For the text-containing cell, return its midpoint in [X, Y] coordinate format. 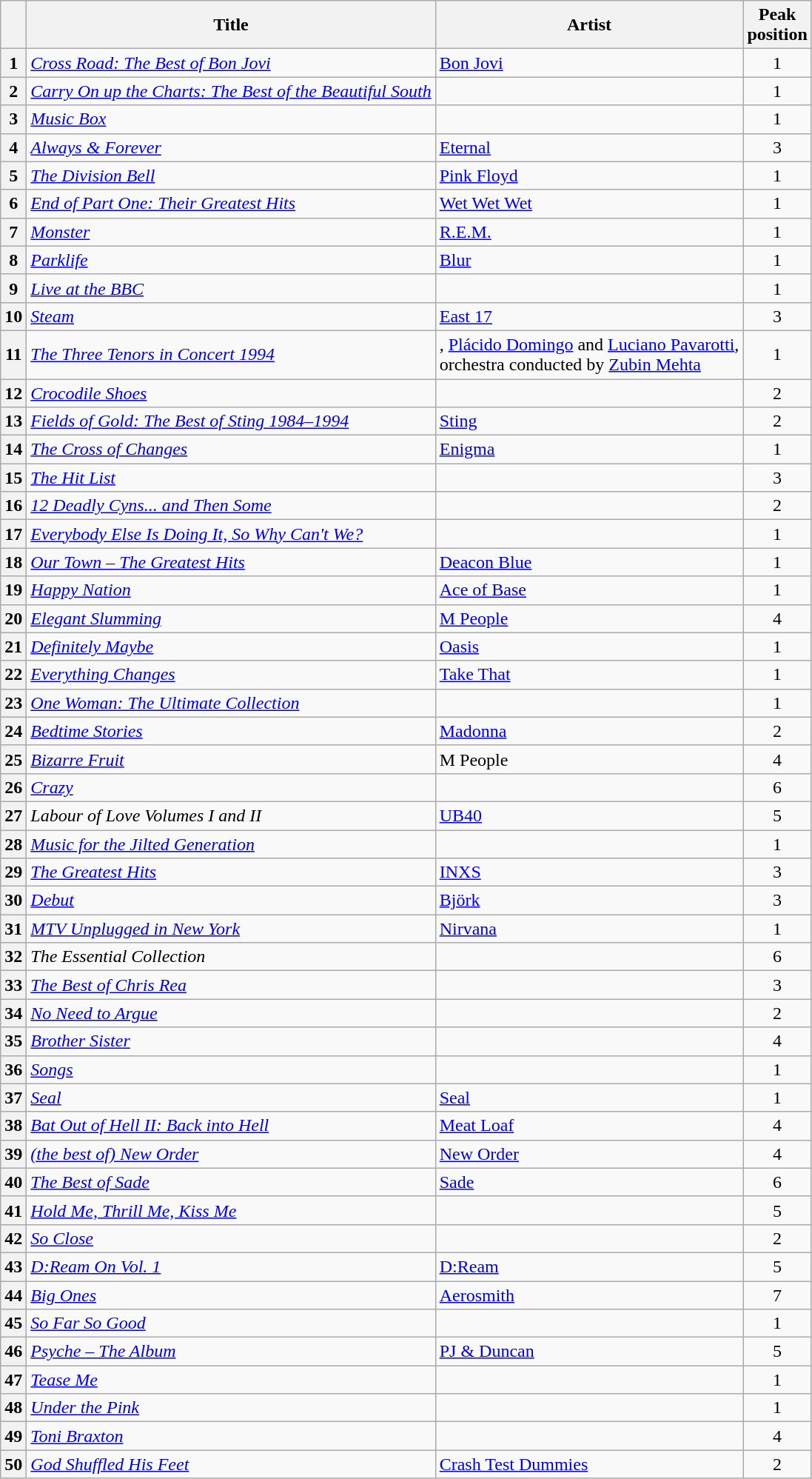
Happy Nation [231, 590]
Brother Sister [231, 1041]
The Hit List [231, 478]
Elegant Slumming [231, 618]
MTV Unplugged in New York [231, 929]
12 [13, 393]
Toni Braxton [231, 1436]
Meat Loaf [589, 1126]
23 [13, 703]
INXS [589, 872]
Parklife [231, 260]
Debut [231, 901]
37 [13, 1098]
50 [13, 1464]
39 [13, 1154]
One Woman: The Ultimate Collection [231, 703]
20 [13, 618]
The Division Bell [231, 176]
49 [13, 1436]
The Essential Collection [231, 957]
Everything Changes [231, 675]
Bon Jovi [589, 63]
The Cross of Changes [231, 450]
The Greatest Hits [231, 872]
Monster [231, 232]
PJ & Duncan [589, 1352]
God Shuffled His Feet [231, 1464]
D:Ream [589, 1266]
35 [13, 1041]
48 [13, 1408]
36 [13, 1069]
Artist [589, 25]
8 [13, 260]
31 [13, 929]
Tease Me [231, 1380]
Enigma [589, 450]
, Plácido Domingo and Luciano Pavarotti, orchestra conducted by Zubin Mehta [589, 354]
So Far So Good [231, 1323]
D:Ream On Vol. 1 [231, 1266]
The Best of Chris Rea [231, 985]
Always & Forever [231, 147]
Big Ones [231, 1295]
No Need to Argue [231, 1013]
24 [13, 731]
Deacon Blue [589, 562]
46 [13, 1352]
27 [13, 815]
Title [231, 25]
Hold Me, Thrill Me, Kiss Me [231, 1210]
Take That [589, 675]
Peakposition [777, 25]
44 [13, 1295]
Bizarre Fruit [231, 759]
The Three Tenors in Concert 1994 [231, 354]
Cross Road: The Best of Bon Jovi [231, 63]
18 [13, 562]
43 [13, 1266]
34 [13, 1013]
Nirvana [589, 929]
Ace of Base [589, 590]
East 17 [589, 316]
21 [13, 647]
14 [13, 450]
11 [13, 354]
22 [13, 675]
Everybody Else Is Doing It, So Why Can't We? [231, 534]
Aerosmith [589, 1295]
Under the Pink [231, 1408]
13 [13, 421]
Oasis [589, 647]
Crocodile Shoes [231, 393]
Steam [231, 316]
End of Part One: Their Greatest Hits [231, 204]
Blur [589, 260]
30 [13, 901]
28 [13, 844]
25 [13, 759]
Crazy [231, 787]
R.E.M. [589, 232]
9 [13, 288]
26 [13, 787]
Carry On up the Charts: The Best of the Beautiful South [231, 91]
Sade [589, 1182]
Bat Out of Hell II: Back into Hell [231, 1126]
12 Deadly Cyns... and Then Some [231, 506]
16 [13, 506]
41 [13, 1210]
19 [13, 590]
Bedtime Stories [231, 731]
17 [13, 534]
Labour of Love Volumes I and II [231, 815]
29 [13, 872]
33 [13, 985]
Björk [589, 901]
15 [13, 478]
45 [13, 1323]
Our Town – The Greatest Hits [231, 562]
10 [13, 316]
32 [13, 957]
Music for the Jilted Generation [231, 844]
Live at the BBC [231, 288]
So Close [231, 1238]
Pink Floyd [589, 176]
42 [13, 1238]
Music Box [231, 119]
40 [13, 1182]
Definitely Maybe [231, 647]
The Best of Sade [231, 1182]
Fields of Gold: The Best of Sting 1984–1994 [231, 421]
Songs [231, 1069]
47 [13, 1380]
Eternal [589, 147]
Psyche – The Album [231, 1352]
(the best of) New Order [231, 1154]
38 [13, 1126]
Sting [589, 421]
Madonna [589, 731]
Crash Test Dummies [589, 1464]
New Order [589, 1154]
Wet Wet Wet [589, 204]
UB40 [589, 815]
